From the cell containing the given text, extract its center point as (X, Y) coordinate. 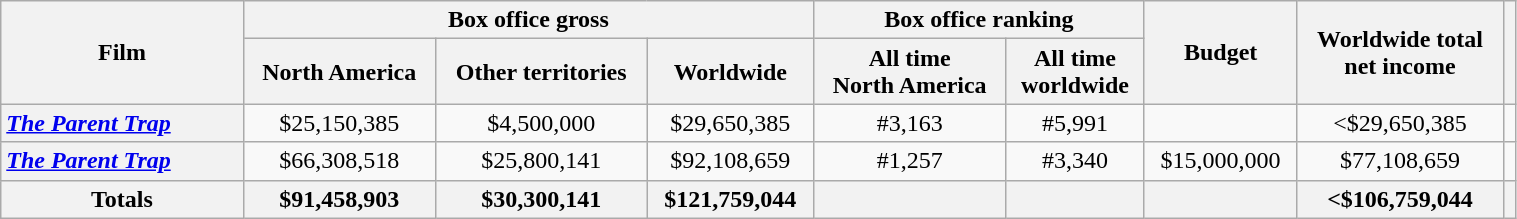
North America (339, 72)
$4,500,000 (541, 123)
$29,650,385 (730, 123)
Film (122, 52)
Other territories (541, 72)
<$29,650,385 (1400, 123)
#1,257 (910, 161)
Worldwide totalnet income (1400, 52)
$66,308,518 (339, 161)
Totals (122, 199)
All time worldwide (1076, 72)
#5,991 (1076, 123)
<$106,759,044 (1400, 199)
#3,163 (910, 123)
Box office gross (528, 20)
$77,108,659 (1400, 161)
$30,300,141 (541, 199)
$25,150,385 (339, 123)
All time North America (910, 72)
$25,800,141 (541, 161)
$91,458,903 (339, 199)
$15,000,000 (1220, 161)
$121,759,044 (730, 199)
Worldwide (730, 72)
#3,340 (1076, 161)
$92,108,659 (730, 161)
Budget (1220, 52)
Box office ranking (980, 20)
